Return (x, y) of the center of cell containing provided text 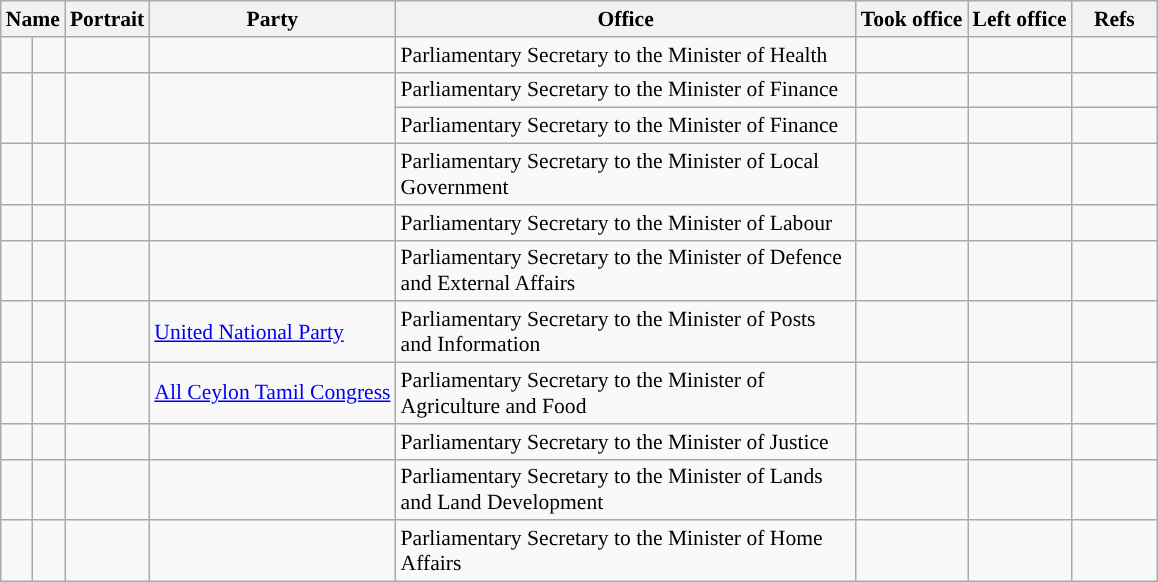
Portrait (107, 19)
Parliamentary Secretary to the Minister of Home Affairs (626, 552)
Party (272, 19)
Took office (912, 19)
Parliamentary Secretary to the Minister of Lands and Land Development (626, 490)
Left office (1020, 19)
United National Party (272, 332)
Parliamentary Secretary to the Minister of Health (626, 55)
Parliamentary Secretary to the Minister of Posts and Information (626, 332)
Parliamentary Secretary to the Minister of Local Government (626, 174)
Office (626, 19)
Parliamentary Secretary to the Minister of Labour (626, 223)
Name (33, 19)
Parliamentary Secretary to the Minister of Agriculture and Food (626, 394)
All Ceylon Tamil Congress (272, 394)
Refs (1114, 19)
Parliamentary Secretary to the Minister of Defence and External Affairs (626, 270)
Parliamentary Secretary to the Minister of Justice (626, 442)
